Locate the cell with the specified text and output its [x, y] center coordinate. 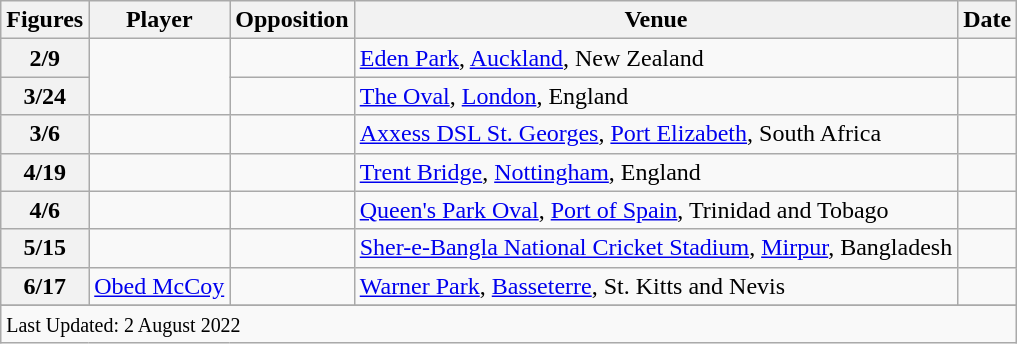
6/17 [45, 286]
Obed McCoy [160, 286]
Eden Park, Auckland, New Zealand [656, 58]
Sher-e-Bangla National Cricket Stadium, Mirpur, Bangladesh [656, 248]
Venue [656, 20]
Last Updated: 2 August 2022 [509, 324]
4/6 [45, 210]
Figures [45, 20]
Date [988, 20]
Player [160, 20]
The Oval, London, England [656, 96]
3/24 [45, 96]
Trent Bridge, Nottingham, England [656, 172]
4/19 [45, 172]
Opposition [292, 20]
Warner Park, Basseterre, St. Kitts and Nevis [656, 286]
Queen's Park Oval, Port of Spain, Trinidad and Tobago [656, 210]
Axxess DSL St. Georges, Port Elizabeth, South Africa [656, 134]
2/9 [45, 58]
5/15 [45, 248]
3/6 [45, 134]
